Return [X, Y] of the center of cell containing provided text 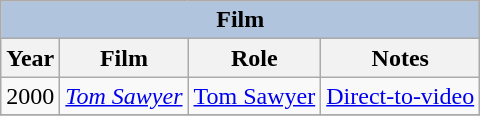
Role [254, 58]
Direct-to-video [400, 96]
2000 [30, 96]
Year [30, 58]
Notes [400, 58]
